Detect which cell encompasses the target text, then output its [x, y] center coordinate. 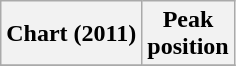
Peakposition [188, 34]
Chart (2011) [72, 34]
